Find where the given text appears and provide that cell's center as [X, Y] coordinate. 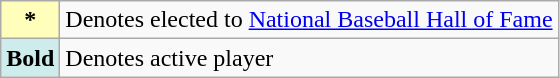
Denotes elected to National Baseball Hall of Fame [309, 20]
Denotes active player [309, 58]
Bold [30, 58]
* [30, 20]
